Return the [X, Y] coordinate for the center point of the cell that contains the specified text.  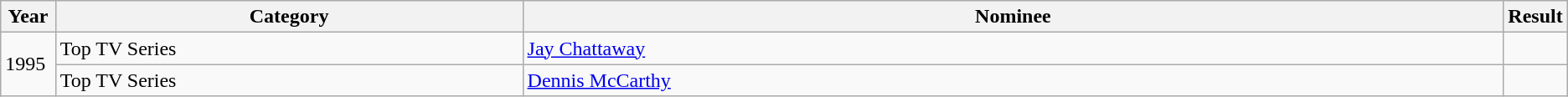
Result [1535, 17]
Jay Chattaway [1014, 48]
1995 [28, 64]
Nominee [1014, 17]
Year [28, 17]
Dennis McCarthy [1014, 80]
Category [289, 17]
